Output the [x, y] coordinate of the center of the cell containing the given text.  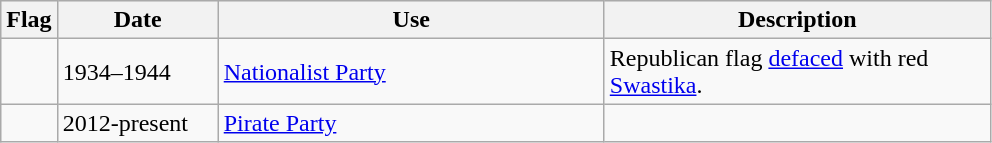
Use [411, 20]
Nationalist Party [411, 72]
Republican flag defaced with red Swastika. [797, 72]
Description [797, 20]
Pirate Party [411, 123]
1934–1944 [138, 72]
Date [138, 20]
2012-present [138, 123]
Flag [29, 20]
